Pinpoint the cell where the given text exists, returning its [X, Y] midpoint coordinate. 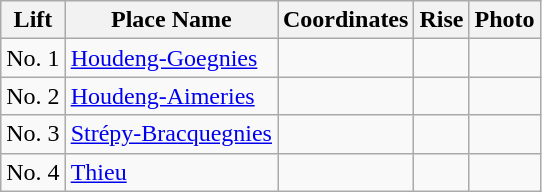
No. 3 [33, 134]
Place Name [171, 20]
Coordinates [346, 20]
Photo [504, 20]
Thieu [171, 172]
No. 2 [33, 96]
Lift [33, 20]
No. 4 [33, 172]
Houdeng-Aimeries [171, 96]
Strépy-Bracquegnies [171, 134]
No. 1 [33, 58]
Rise [442, 20]
Houdeng-Goegnies [171, 58]
